Determine the [X, Y] coordinate at the center of the cell enclosing the given text.  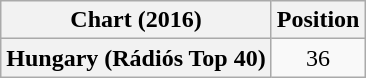
Hungary (Rádiós Top 40) [136, 58]
36 [318, 58]
Chart (2016) [136, 20]
Position [318, 20]
